Provide the [X, Y] coordinate of the cell's center where the given text is located.  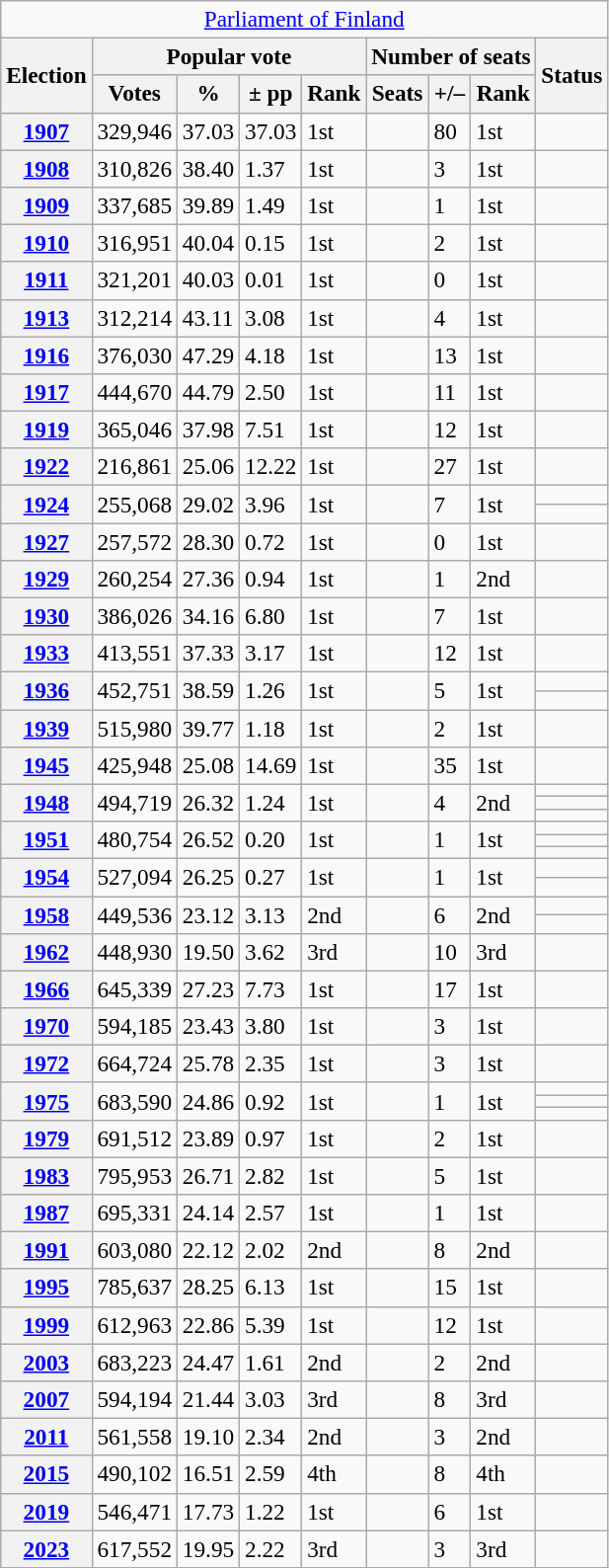
7.51 [270, 430]
480,754 [134, 839]
19.50 [207, 952]
80 [450, 131]
24.14 [207, 1213]
216,861 [134, 467]
4.18 [270, 354]
27.23 [207, 989]
365,046 [134, 430]
Number of seats [451, 56]
35 [450, 765]
1962 [46, 952]
1995 [46, 1288]
1970 [46, 1026]
257,572 [134, 541]
5.39 [270, 1325]
1933 [46, 654]
452,751 [134, 690]
12.22 [270, 467]
3.80 [270, 1026]
0.15 [270, 243]
260,254 [134, 579]
37.98 [207, 430]
1916 [46, 354]
6.13 [270, 1288]
603,080 [134, 1250]
1987 [46, 1213]
23.43 [207, 1026]
3.03 [270, 1399]
38.40 [207, 168]
0.27 [270, 877]
683,590 [134, 1101]
2.50 [270, 392]
39.77 [207, 728]
1908 [46, 168]
321,201 [134, 280]
1972 [46, 1063]
2.59 [270, 1474]
22.86 [207, 1325]
1936 [46, 690]
1939 [46, 728]
3.96 [270, 504]
26.32 [207, 803]
1.49 [270, 205]
337,685 [134, 205]
376,030 [134, 354]
515,980 [134, 728]
1913 [46, 318]
1.61 [270, 1362]
1929 [46, 579]
425,948 [134, 765]
546,471 [134, 1512]
16.51 [207, 1474]
310,826 [134, 168]
34.16 [207, 616]
27.36 [207, 579]
22.12 [207, 1250]
23.89 [207, 1138]
1979 [46, 1138]
17.73 [207, 1512]
695,331 [134, 1213]
43.11 [207, 318]
1919 [46, 430]
Election [46, 75]
0.20 [270, 839]
0.72 [270, 541]
± pp [270, 94]
1.24 [270, 803]
527,094 [134, 877]
3.08 [270, 318]
3.13 [270, 914]
47.29 [207, 354]
413,551 [134, 654]
3.62 [270, 952]
24.47 [207, 1362]
6.80 [270, 616]
1966 [46, 989]
Votes [134, 94]
1954 [46, 877]
645,339 [134, 989]
448,930 [134, 952]
683,223 [134, 1362]
38.59 [207, 690]
2011 [46, 1437]
0.94 [270, 579]
39.89 [207, 205]
% [207, 94]
25.08 [207, 765]
2023 [46, 1548]
24.86 [207, 1101]
1927 [46, 541]
1.22 [270, 1512]
617,552 [134, 1548]
Popular vote [229, 56]
316,951 [134, 243]
27 [450, 467]
28.25 [207, 1288]
664,724 [134, 1063]
Parliament of Finland [304, 19]
1983 [46, 1175]
26.25 [207, 877]
11 [450, 392]
1930 [46, 616]
594,194 [134, 1399]
2007 [46, 1399]
0.97 [270, 1138]
37.33 [207, 654]
1948 [46, 803]
386,026 [134, 616]
1.26 [270, 690]
44.79 [207, 392]
2.35 [270, 1063]
2.02 [270, 1250]
490,102 [134, 1474]
594,185 [134, 1026]
1907 [46, 131]
29.02 [207, 504]
15 [450, 1288]
494,719 [134, 803]
28.30 [207, 541]
612,963 [134, 1325]
1911 [46, 280]
2.57 [270, 1213]
19.95 [207, 1548]
2015 [46, 1474]
26.52 [207, 839]
0.01 [270, 280]
1922 [46, 467]
1917 [46, 392]
691,512 [134, 1138]
2.34 [270, 1437]
1909 [46, 205]
1958 [46, 914]
2019 [46, 1512]
+/– [450, 94]
1951 [46, 839]
3.17 [270, 654]
312,214 [134, 318]
329,946 [134, 131]
Status [572, 75]
444,670 [134, 392]
2003 [46, 1362]
40.04 [207, 243]
1.37 [270, 168]
21.44 [207, 1399]
13 [450, 354]
Seats [397, 94]
7.73 [270, 989]
2.82 [270, 1175]
1991 [46, 1250]
25.78 [207, 1063]
795,953 [134, 1175]
19.10 [207, 1437]
1945 [46, 765]
0.92 [270, 1101]
561,558 [134, 1437]
2.22 [270, 1548]
1.18 [270, 728]
1975 [46, 1101]
785,637 [134, 1288]
1999 [46, 1325]
255,068 [134, 504]
25.06 [207, 467]
1924 [46, 504]
23.12 [207, 914]
26.71 [207, 1175]
1910 [46, 243]
40.03 [207, 280]
449,536 [134, 914]
10 [450, 952]
17 [450, 989]
14.69 [270, 765]
